For the text-containing cell, return its midpoint in (x, y) coordinate format. 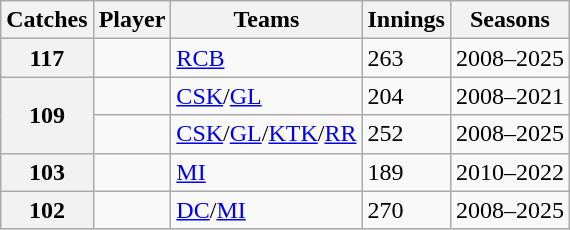
109 (47, 115)
CSK/GL/KTK/RR (266, 134)
270 (406, 210)
2008–2021 (510, 96)
Teams (266, 20)
252 (406, 134)
Player (132, 20)
204 (406, 96)
189 (406, 172)
117 (47, 58)
Innings (406, 20)
DC/MI (266, 210)
2010–2022 (510, 172)
CSK/GL (266, 96)
102 (47, 210)
103 (47, 172)
263 (406, 58)
MI (266, 172)
Catches (47, 20)
RCB (266, 58)
Seasons (510, 20)
